Return the (X, Y) coordinate for the center point of the cell that contains the specified text.  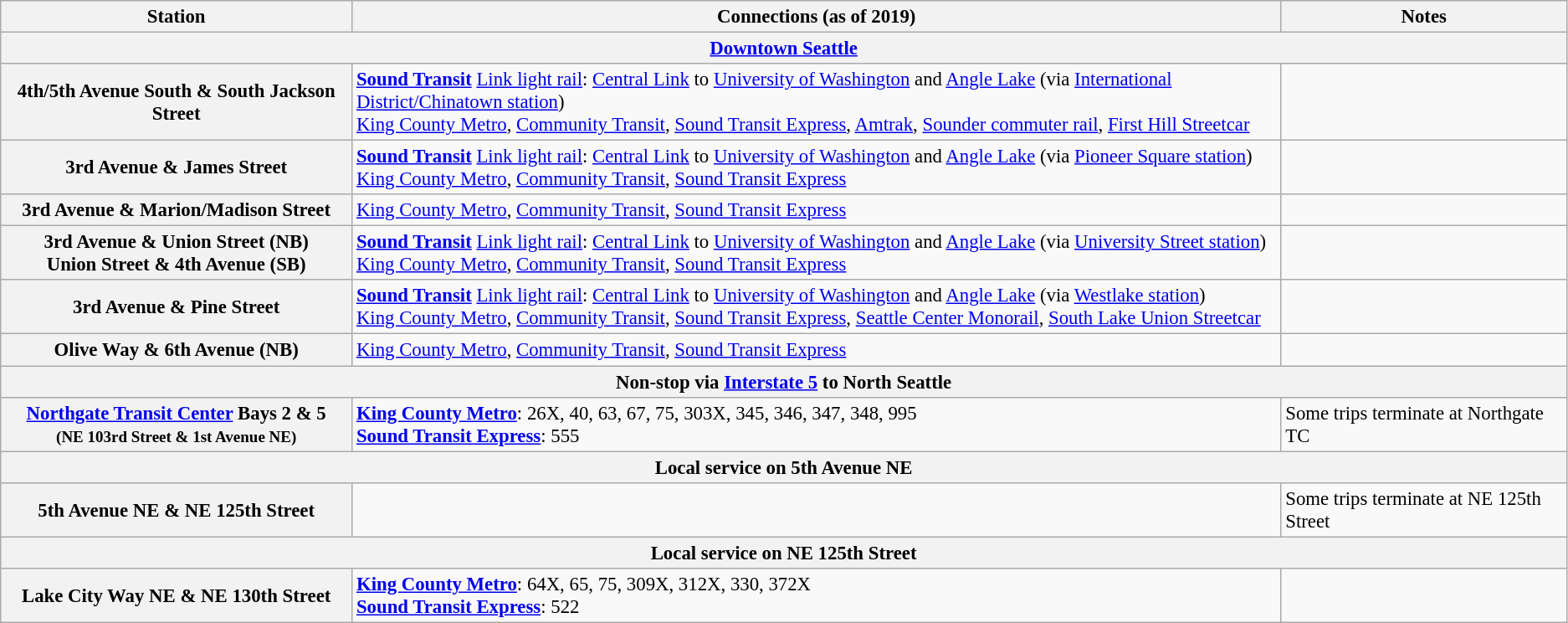
Local service on NE 125th Street (784, 553)
Olive Way & 6th Avenue (NB) (177, 350)
Lake City Way NE & NE 130th Street (177, 596)
5th Avenue NE & NE 125th Street (177, 509)
3rd Avenue & James Street (177, 167)
Notes (1424, 17)
3rd Avenue & Union Street (NB)Union Street & 4th Avenue (SB) (177, 253)
King County Metro: 64X, 65, 75, 309X, 312X, 330, 372XSound Transit Express: 522 (817, 596)
3rd Avenue & Pine Street (177, 306)
Connections (as of 2019) (817, 17)
3rd Avenue & Marion/Madison Street (177, 210)
Some trips terminate at Northgate TC (1424, 424)
Some trips terminate at NE 125th Street (1424, 509)
Northgate Transit Center Bays 2 & 5(NE 103rd Street & 1st Avenue NE) (177, 424)
Station (177, 17)
Non-stop via Interstate 5 to North Seattle (784, 382)
Downtown Seattle (784, 49)
King County Metro: 26X, 40, 63, 67, 75, 303X, 345, 346, 347, 348, 995Sound Transit Express: 555 (817, 424)
4th/5th Avenue South & South Jackson Street (177, 102)
Local service on 5th Avenue NE (784, 467)
